Find where the given text appears and provide that cell's center as [x, y] coordinate. 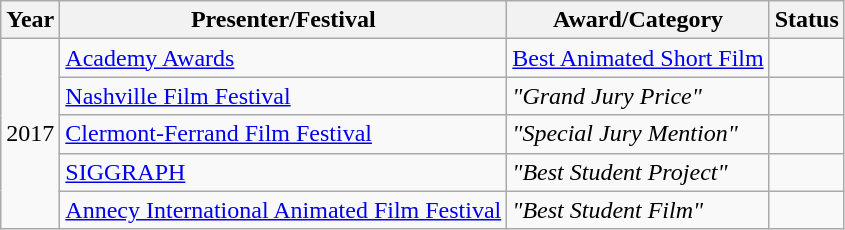
Annecy International Animated Film Festival [284, 210]
"Best Student Project" [638, 172]
"Special Jury Mention" [638, 134]
SIGGRAPH [284, 172]
2017 [30, 134]
Presenter/Festival [284, 20]
Best Animated Short Film [638, 58]
Status [806, 20]
Academy Awards [284, 58]
"Best Student Film" [638, 210]
Clermont-Ferrand Film Festival [284, 134]
Year [30, 20]
"Grand Jury Price" [638, 96]
Award/Category [638, 20]
Nashville Film Festival [284, 96]
